Find where the given text appears and provide that cell's center as [x, y] coordinate. 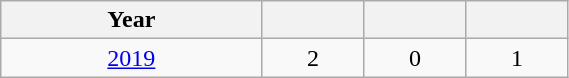
Year [132, 20]
2019 [132, 58]
1 [517, 58]
2 [313, 58]
0 [415, 58]
